From the cell containing the given text, extract its center point as (X, Y) coordinate. 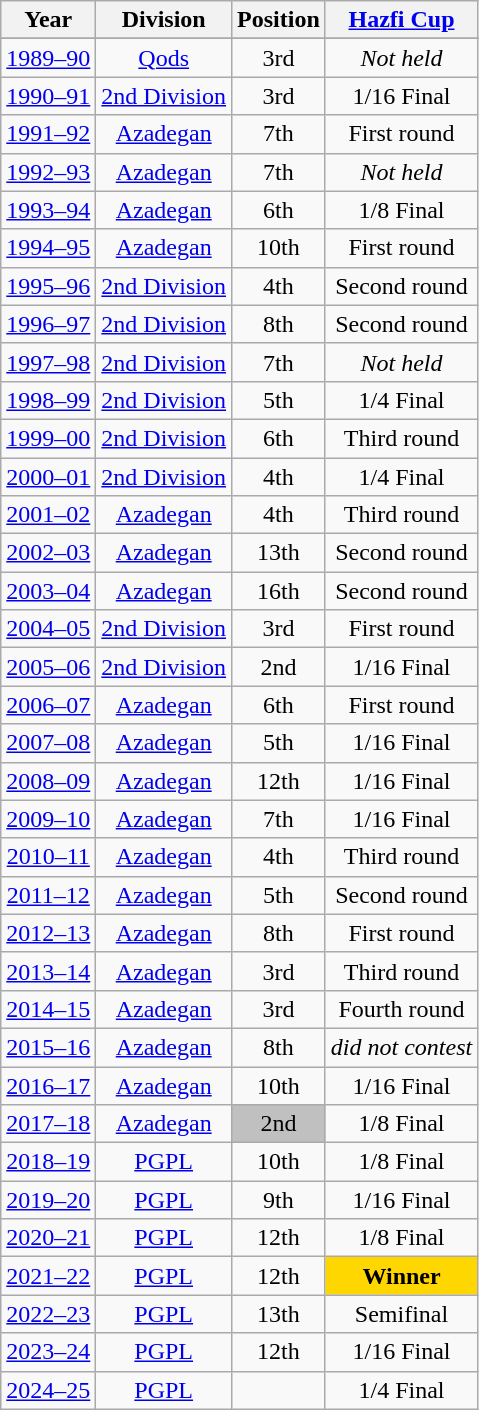
2003–04 (48, 591)
did not contest (401, 1047)
Position (279, 20)
2008–09 (48, 781)
2014–15 (48, 1009)
2017–18 (48, 1124)
2021–22 (48, 1276)
Hazfi Cup (401, 20)
2007–08 (48, 743)
2020–21 (48, 1238)
1991–92 (48, 134)
Fourth round (401, 1009)
1990–91 (48, 96)
1997–98 (48, 362)
Year (48, 20)
2015–16 (48, 1047)
Division (164, 20)
Semifinal (401, 1314)
1998–99 (48, 400)
2011–12 (48, 895)
2004–05 (48, 629)
2005–06 (48, 667)
9th (279, 1200)
1992–93 (48, 172)
1995–96 (48, 286)
1999–00 (48, 438)
1996–97 (48, 324)
1993–94 (48, 210)
2001–02 (48, 515)
2022–23 (48, 1314)
Winner (401, 1276)
2024–25 (48, 1390)
2002–03 (48, 553)
2019–20 (48, 1200)
2006–07 (48, 705)
2009–10 (48, 819)
Qods (164, 58)
2012–13 (48, 933)
2010–11 (48, 857)
2023–24 (48, 1352)
2016–17 (48, 1085)
1989–90 (48, 58)
1994–95 (48, 248)
16th (279, 591)
2013–14 (48, 971)
2018–19 (48, 1162)
2000–01 (48, 477)
